Provide the [x, y] coordinate of the cell's center where the given text is located.  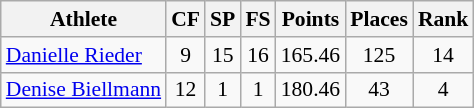
9 [186, 55]
SP [222, 19]
165.46 [310, 55]
Danielle Rieder [84, 55]
Places [379, 19]
Rank [444, 19]
43 [379, 90]
15 [222, 55]
12 [186, 90]
4 [444, 90]
Athlete [84, 19]
16 [258, 55]
FS [258, 19]
125 [379, 55]
Denise Biellmann [84, 90]
Points [310, 19]
180.46 [310, 90]
CF [186, 19]
14 [444, 55]
